Extract the (X, Y) coordinate from the center of the cell holding the provided text.  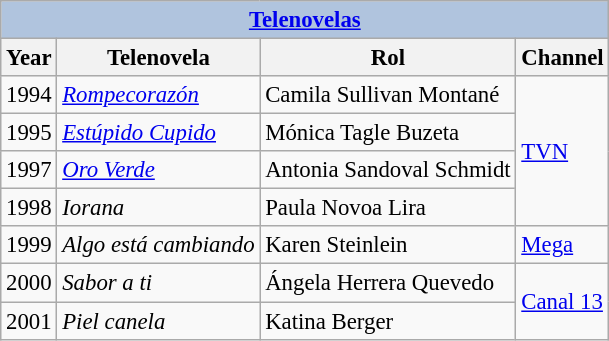
Algo está cambiando (158, 245)
Oro Verde (158, 170)
Mónica Tagle Buzeta (388, 133)
1995 (29, 133)
Antonia Sandoval Schmidt (388, 170)
Camila Sullivan Montané (388, 95)
1998 (29, 208)
TVN (562, 151)
Canal 13 (562, 302)
2001 (29, 321)
Iorana (158, 208)
1999 (29, 245)
Telenovela (158, 58)
Paula Novoa Lira (388, 208)
Karen Steinlein (388, 245)
Channel (562, 58)
Piel canela (158, 321)
Estúpido Cupido (158, 133)
Telenovelas (305, 20)
Sabor a ti (158, 283)
Ángela Herrera Quevedo (388, 283)
2000 (29, 283)
1997 (29, 170)
Katina Berger (388, 321)
Rol (388, 58)
Rompecorazón (158, 95)
Mega (562, 245)
Year (29, 58)
1994 (29, 95)
